Output the (x, y) coordinate of the center of the cell containing the given text.  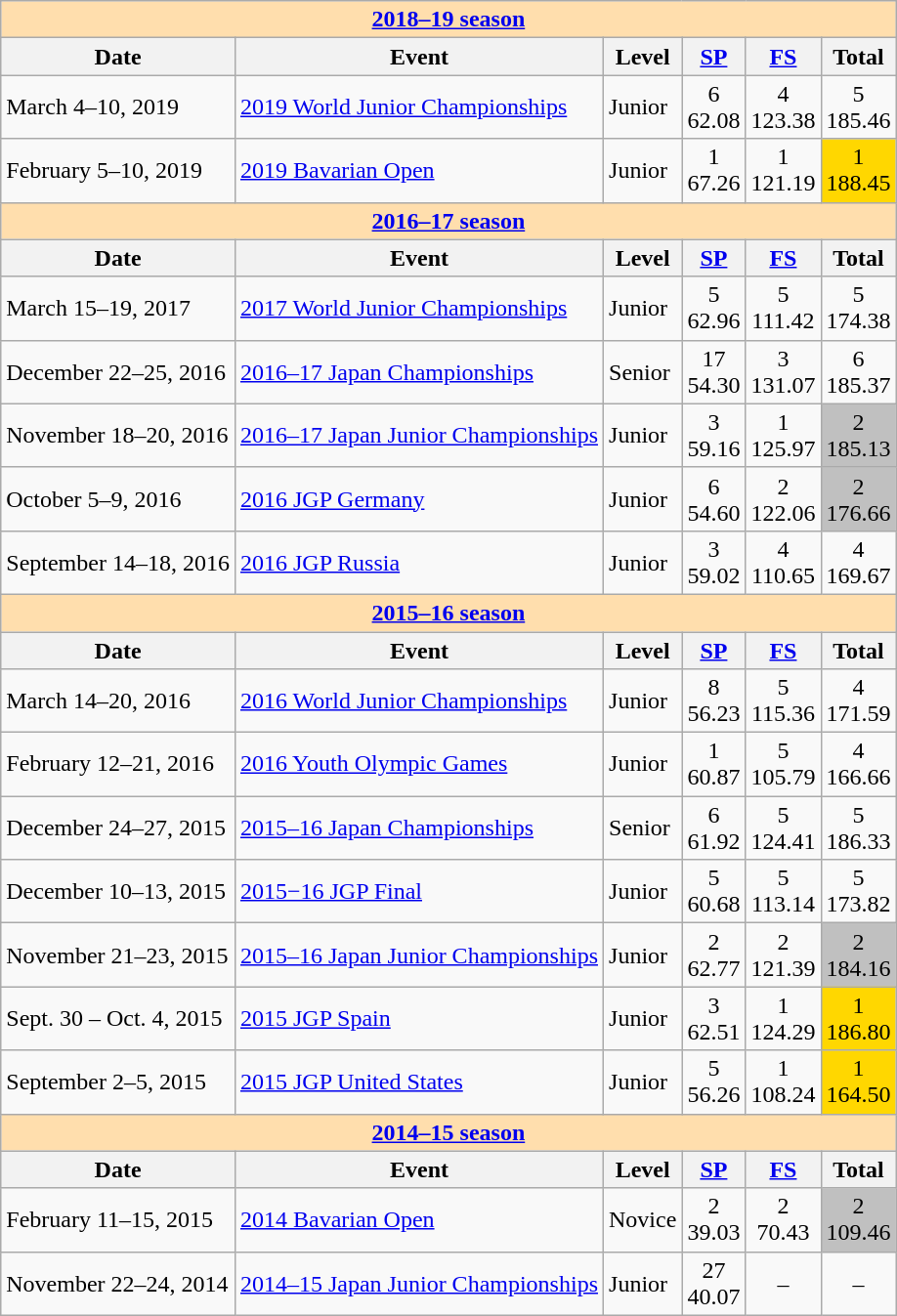
March 15–19, 2017 (118, 309)
2 70.43 (784, 1219)
6 185.37 (858, 371)
2017 World Junior Championships (418, 309)
5 186.33 (858, 828)
3 59.02 (713, 563)
5 115.36 (784, 701)
February 12–21, 2016 (118, 764)
2 184.16 (858, 955)
5 174.38 (858, 309)
8 56.23 (713, 701)
1 125.97 (784, 436)
6 61.92 (713, 828)
2 176.66 (858, 498)
2015 JGP Spain (418, 1018)
2 109.46 (858, 1219)
5 113.14 (784, 891)
1 60.87 (713, 764)
5 62.96 (713, 309)
4 171.59 (858, 701)
December 10–13, 2015 (118, 891)
Novice (643, 1219)
1 121.19 (784, 170)
September 14–18, 2016 (118, 563)
2015–16 Japan Junior Championships (418, 955)
27 40.07 (713, 1284)
4 166.66 (858, 764)
November 22–24, 2014 (118, 1284)
Sept. 30 – Oct. 4, 2015 (118, 1018)
4 169.67 (858, 563)
2016–17 Japan Championships (418, 371)
2015–16 season (448, 613)
5 111.42 (784, 309)
March 14–20, 2016 (118, 701)
2016 Youth Olympic Games (418, 764)
March 4–10, 2019 (118, 107)
4 123.38 (784, 107)
2 121.39 (784, 955)
2015 JGP United States (418, 1083)
2 185.13 (858, 436)
2 62.77 (713, 955)
5 173.82 (858, 891)
February 5–10, 2019 (118, 170)
5 56.26 (713, 1083)
2019 Bavarian Open (418, 170)
3 62.51 (713, 1018)
3 131.07 (784, 371)
2014–15 Japan Junior Championships (418, 1284)
2015−16 JGP Final (418, 891)
November 18–20, 2016 (118, 436)
2016–17 Japan Junior Championships (418, 436)
2016 JGP Germany (418, 498)
2019 World Junior Championships (418, 107)
5 60.68 (713, 891)
1 67.26 (713, 170)
4 110.65 (784, 563)
2014 Bavarian Open (418, 1219)
2 39.03 (713, 1219)
February 11–15, 2015 (118, 1219)
2016 JGP Russia (418, 563)
2 122.06 (784, 498)
2016 World Junior Championships (418, 701)
6 62.08 (713, 107)
5 185.46 (858, 107)
1 188.45 (858, 170)
1 186.80 (858, 1018)
November 21–23, 2015 (118, 955)
September 2–5, 2015 (118, 1083)
1 108.24 (784, 1083)
1 124.29 (784, 1018)
5 105.79 (784, 764)
6 54.60 (713, 498)
2018–19 season (448, 20)
1 164.50 (858, 1083)
17 54.30 (713, 371)
5 124.41 (784, 828)
2015–16 Japan Championships (418, 828)
3 59.16 (713, 436)
2016–17 season (448, 221)
December 24–27, 2015 (118, 828)
October 5–9, 2016 (118, 498)
2014–15 season (448, 1132)
December 22–25, 2016 (118, 371)
